For the text-containing cell, return its midpoint in [X, Y] coordinate format. 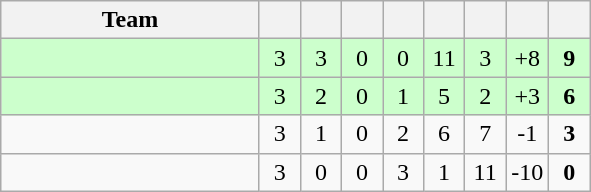
5 [444, 96]
7 [486, 134]
+8 [528, 58]
Team [130, 20]
+3 [528, 96]
-1 [528, 134]
9 [570, 58]
-10 [528, 172]
